Output the (x, y) coordinate of the center of the cell containing the given text.  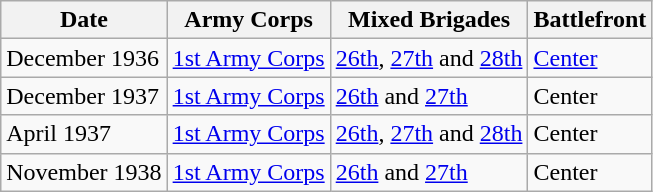
Battlefront (590, 20)
December 1937 (84, 96)
Date (84, 20)
April 1937 (84, 134)
Mixed Brigades (429, 20)
Army Corps (248, 20)
November 1938 (84, 172)
December 1936 (84, 58)
